From the cell containing the given text, extract its center point as (x, y) coordinate. 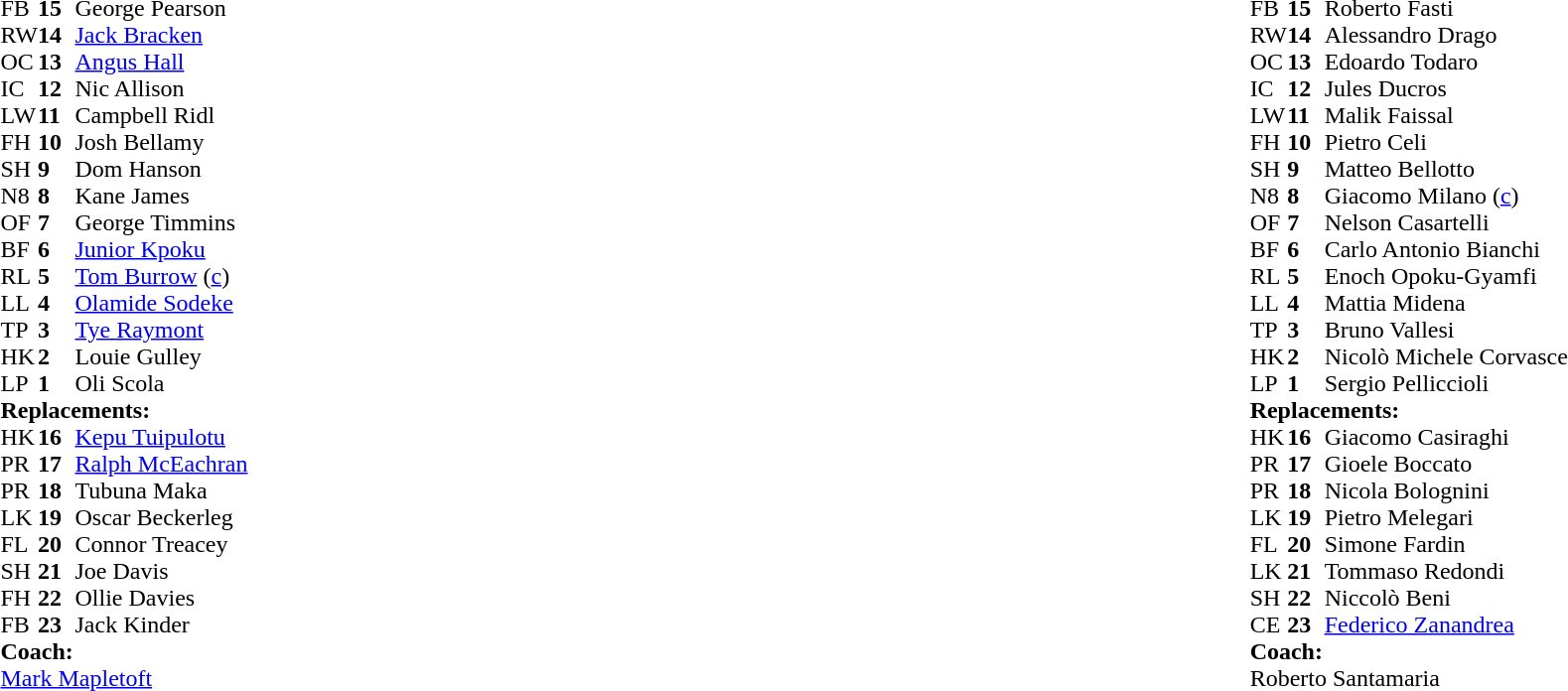
Federico Zanandrea (1446, 625)
Nelson Casartelli (1446, 222)
Giacomo Casiraghi (1446, 437)
Nic Allison (162, 89)
Ollie Davies (162, 598)
Bruno Vallesi (1446, 330)
Carlo Antonio Bianchi (1446, 250)
George Timmins (162, 222)
Tommaso Redondi (1446, 572)
Tye Raymont (162, 330)
Tom Burrow (c) (162, 276)
Campbell Ridl (162, 115)
Kane James (162, 197)
Pietro Melegari (1446, 518)
Nicola Bolognini (1446, 490)
Jack Kinder (162, 625)
Olamide Sodeke (162, 304)
Josh Bellamy (162, 143)
Mattia Midena (1446, 304)
Malik Faissal (1446, 115)
Jack Bracken (162, 36)
Simone Fardin (1446, 544)
Joe Davis (162, 572)
Enoch Opoku-Gyamfi (1446, 276)
FB (19, 625)
Nicolò Michele Corvasce (1446, 357)
Sergio Pelliccioli (1446, 383)
Giacomo Milano (c) (1446, 197)
Dom Hanson (162, 169)
Alessandro Drago (1446, 36)
Pietro Celi (1446, 143)
Edoardo Todaro (1446, 62)
Angus Hall (162, 62)
Gioele Boccato (1446, 465)
Jules Ducros (1446, 89)
Ralph McEachran (162, 465)
Niccolò Beni (1446, 598)
Junior Kpoku (162, 250)
Connor Treacey (162, 544)
Kepu Tuipulotu (162, 437)
Oscar Beckerleg (162, 518)
Louie Gulley (162, 357)
Tubuna Maka (162, 490)
Oli Scola (162, 383)
CE (1269, 625)
Matteo Bellotto (1446, 169)
